Scan for the cell matching the given text and deliver its (x, y) coordinate at center. 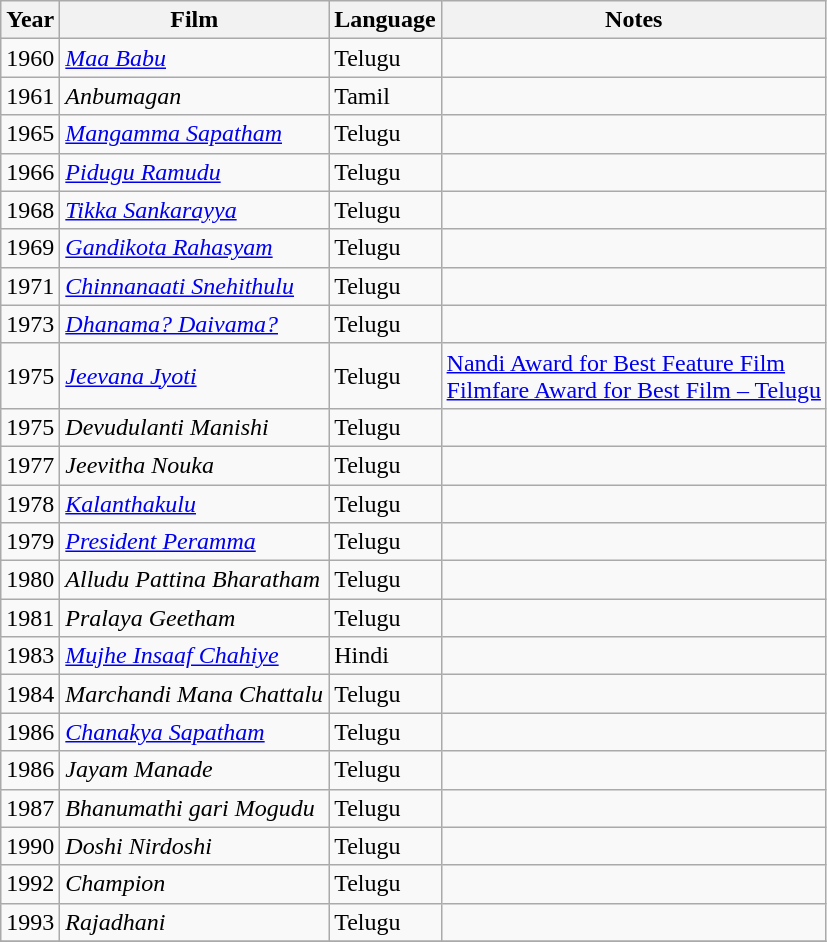
Pidugu Ramudu (194, 172)
1980 (30, 580)
Doshi Nirdoshi (194, 846)
1984 (30, 694)
Mangamma Sapatham (194, 134)
Champion (194, 884)
Mujhe Insaaf Chahiye (194, 656)
Anbumagan (194, 96)
1979 (30, 542)
Jeevitha Nouka (194, 465)
1978 (30, 503)
Film (194, 20)
Bhanumathi gari Mogudu (194, 808)
1968 (30, 210)
1981 (30, 618)
Alludu Pattina Bharatham (194, 580)
Nandi Award for Best Feature FilmFilmfare Award for Best Film – Telugu (634, 376)
1969 (30, 248)
Maa Babu (194, 58)
Tikka Sankarayya (194, 210)
Jayam Manade (194, 770)
Devudulanti Manishi (194, 427)
Year (30, 20)
1990 (30, 846)
Pralaya Geetham (194, 618)
Tamil (385, 96)
1993 (30, 922)
Dhanama? Daivama? (194, 324)
1983 (30, 656)
1977 (30, 465)
1973 (30, 324)
Marchandi Mana Chattalu (194, 694)
President Peramma (194, 542)
1971 (30, 286)
Language (385, 20)
Rajadhani (194, 922)
Notes (634, 20)
Jeevana Jyoti (194, 376)
Hindi (385, 656)
1965 (30, 134)
Kalanthakulu (194, 503)
Chinnanaati Snehithulu (194, 286)
1961 (30, 96)
1960 (30, 58)
Gandikota Rahasyam (194, 248)
1966 (30, 172)
Chanakya Sapatham (194, 732)
1992 (30, 884)
1987 (30, 808)
